Output the [x, y] coordinate of the center of the cell containing the given text.  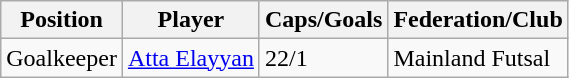
Goalkeeper [62, 58]
Federation/Club [478, 20]
Position [62, 20]
Player [190, 20]
22/1 [323, 58]
Atta Elayyan [190, 58]
Mainland Futsal [478, 58]
Caps/Goals [323, 20]
